Provide the (x, y) coordinate of the cell's center where the given text is located.  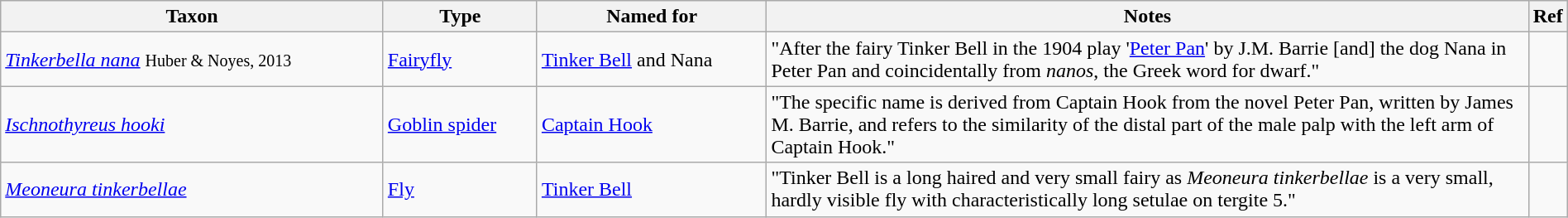
Tinker Bell and Nana (652, 60)
Notes (1148, 17)
Tinker Bell (652, 189)
Fly (460, 189)
Type (460, 17)
Tinkerbella nana Huber & Noyes, 2013 (192, 60)
Captain Hook (652, 124)
Taxon (192, 17)
Ischnothyreus hooki (192, 124)
Fairyfly (460, 60)
Named for (652, 17)
Ref (1548, 17)
Meoneura tinkerbellae (192, 189)
Goblin spider (460, 124)
